Extract the (x, y) coordinate from the center of the cell holding the provided text.  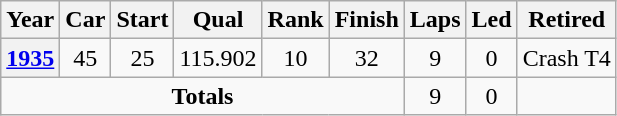
10 (296, 58)
Laps (435, 20)
Year (30, 20)
Car (86, 20)
Crash T4 (566, 58)
32 (366, 58)
1935 (30, 58)
Rank (296, 20)
25 (142, 58)
Finish (366, 20)
Led (492, 20)
Qual (218, 20)
Start (142, 20)
Totals (203, 96)
115.902 (218, 58)
45 (86, 58)
Retired (566, 20)
